Find where the given text appears and provide that cell's center as (x, y) coordinate. 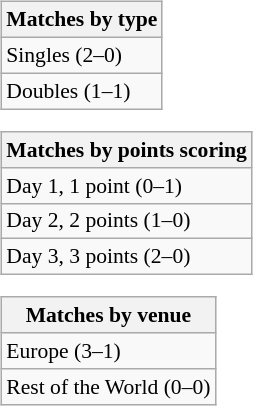
Singles (2–0) (82, 55)
Day 1, 1 point (0–1) (126, 185)
Rest of the World (0–0) (108, 387)
Matches by venue (108, 315)
Day 2, 2 points (1–0) (126, 221)
Doubles (1–1) (82, 91)
Matches by points scoring (126, 150)
Day 3, 3 points (2–0) (126, 257)
Matches by type (82, 20)
Europe (3–1) (108, 351)
